Search for the cell housing the specified text and yield its (X, Y) center coordinate. 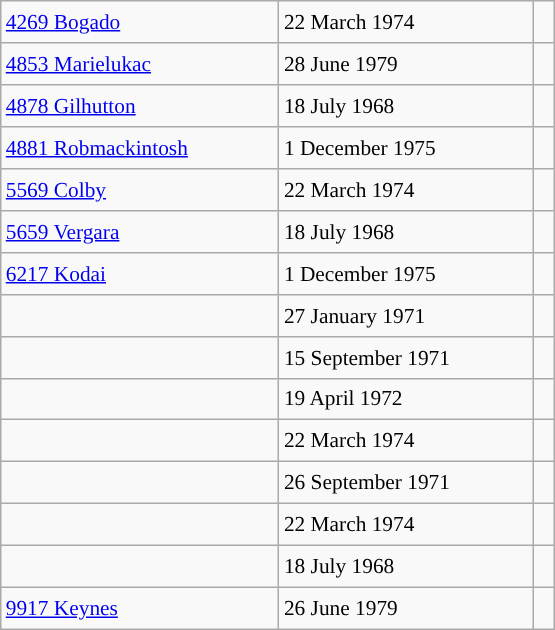
9917 Keynes (140, 608)
5659 Vergara (140, 232)
5569 Colby (140, 190)
4878 Gilhutton (140, 106)
27 January 1971 (406, 315)
19 April 1972 (406, 399)
4269 Bogado (140, 22)
26 September 1971 (406, 483)
6217 Kodai (140, 273)
4881 Robmackintosh (140, 148)
4853 Marielukac (140, 64)
28 June 1979 (406, 64)
15 September 1971 (406, 357)
26 June 1979 (406, 608)
